Return [X, Y] of the center of cell containing provided text 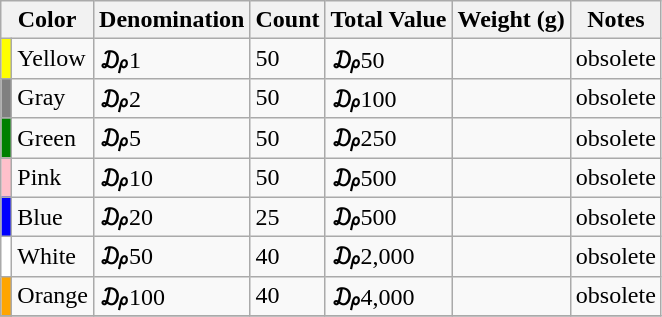
Green [53, 138]
White [53, 257]
₯2 [172, 98]
Yellow [53, 59]
Blue [53, 217]
₯1 [172, 59]
₯4,000 [388, 296]
₯5 [172, 138]
Weight (g) [511, 20]
₯250 [388, 138]
Denomination [172, 20]
₯20 [172, 217]
25 [288, 217]
Gray [53, 98]
Pink [53, 178]
Color [48, 20]
Total Value [388, 20]
Notes [616, 20]
₯2,000 [388, 257]
₯10 [172, 178]
Orange [53, 296]
Count [288, 20]
